Identify which cell holds the provided text, then report its [x, y] central coordinate. 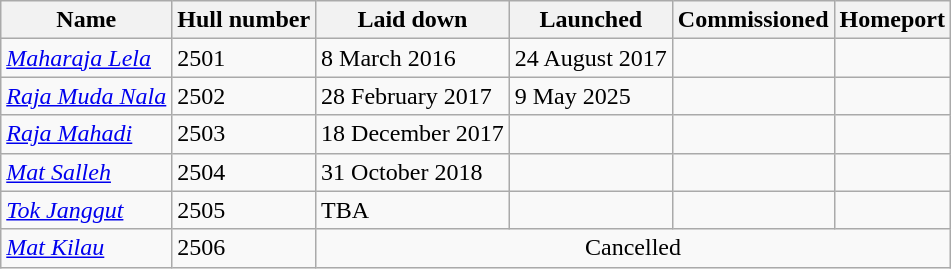
Maharaja Lela [86, 58]
2506 [244, 248]
2505 [244, 210]
24 August 2017 [590, 58]
Tok Janggut [86, 210]
Mat Kilau [86, 248]
2502 [244, 96]
Raja Mahadi [86, 134]
2504 [244, 172]
2503 [244, 134]
Launched [590, 20]
TBA [413, 210]
Name [86, 20]
Hull number [244, 20]
2501 [244, 58]
Mat Salleh [86, 172]
18 December 2017 [413, 134]
31 October 2018 [413, 172]
Raja Muda Nala [86, 96]
9 May 2025 [590, 96]
Commissioned [753, 20]
Homeport [892, 20]
Cancelled [634, 248]
28 February 2017 [413, 96]
8 March 2016 [413, 58]
Laid down [413, 20]
